Search for the cell housing the specified text and yield its [X, Y] center coordinate. 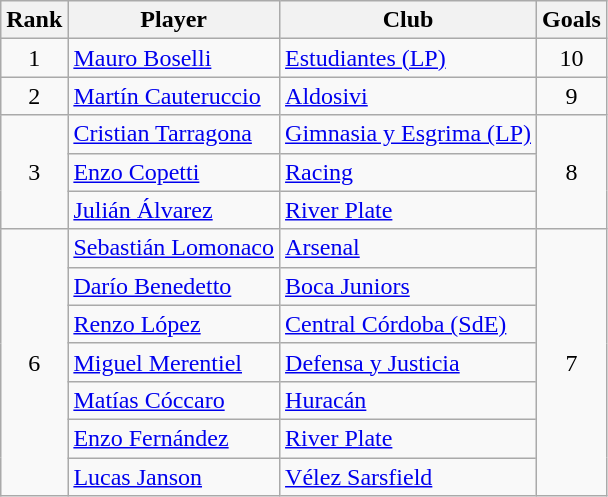
Julián Álvarez [174, 210]
Central Córdoba (SdE) [408, 324]
Mauro Boselli [174, 58]
Goals [572, 20]
Racing [408, 172]
Darío Benedetto [174, 286]
Sebastián Lomonaco [174, 248]
Gimnasia y Esgrima (LP) [408, 134]
Player [174, 20]
Boca Juniors [408, 286]
6 [34, 362]
Vélez Sarsfield [408, 477]
Matías Cóccaro [174, 400]
Miguel Merentiel [174, 362]
7 [572, 362]
Martín Cauteruccio [174, 96]
1 [34, 58]
Enzo Fernández [174, 438]
Lucas Janson [174, 477]
Aldosivi [408, 96]
Rank [34, 20]
Defensa y Justicia [408, 362]
Huracán [408, 400]
Cristian Tarragona [174, 134]
2 [34, 96]
8 [572, 172]
Renzo López [174, 324]
Club [408, 20]
9 [572, 96]
Arsenal [408, 248]
Enzo Copetti [174, 172]
3 [34, 172]
10 [572, 58]
Estudiantes (LP) [408, 58]
